Search for the cell housing the specified text and yield its [x, y] center coordinate. 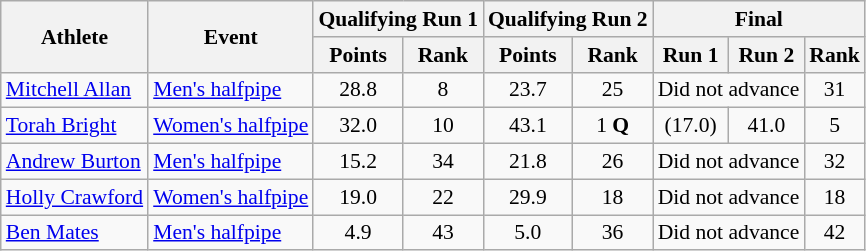
Mitchell Allan [74, 90]
(17.0) [691, 126]
Qualifying Run 1 [398, 19]
28.8 [358, 90]
Torah Bright [74, 126]
10 [443, 126]
8 [443, 90]
32.0 [358, 126]
Qualifying Run 2 [568, 19]
5.0 [528, 233]
Run 1 [691, 55]
4.9 [358, 233]
Run 2 [766, 55]
22 [443, 197]
43 [443, 233]
31 [834, 90]
43.1 [528, 126]
41.0 [766, 126]
29.9 [528, 197]
25 [613, 90]
1 Q [613, 126]
21.8 [528, 162]
23.7 [528, 90]
15.2 [358, 162]
Ben Mates [74, 233]
Athlete [74, 36]
42 [834, 233]
Andrew Burton [74, 162]
32 [834, 162]
Holly Crawford [74, 197]
Final [759, 19]
34 [443, 162]
5 [834, 126]
19.0 [358, 197]
Event [230, 36]
36 [613, 233]
26 [613, 162]
